Identify which cell holds the provided text, then report its [x, y] central coordinate. 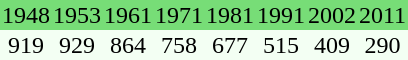
929 [76, 45]
1961 [128, 15]
1948 [26, 15]
758 [178, 45]
1991 [280, 15]
1953 [76, 15]
677 [230, 45]
1981 [230, 15]
2002 [332, 15]
290 [382, 45]
409 [332, 45]
2011 [382, 15]
515 [280, 45]
1971 [178, 15]
864 [128, 45]
919 [26, 45]
